Pinpoint the cell where the given text exists, returning its (x, y) midpoint coordinate. 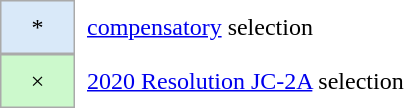
× (38, 81)
* (38, 27)
